Search for the cell housing the specified text and yield its (x, y) center coordinate. 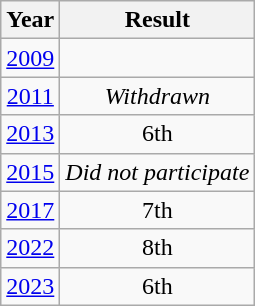
2023 (30, 286)
2022 (30, 248)
7th (158, 210)
2015 (30, 172)
Year (30, 20)
2017 (30, 210)
Result (158, 20)
2013 (30, 134)
2011 (30, 96)
8th (158, 248)
Withdrawn (158, 96)
Did not participate (158, 172)
2009 (30, 58)
